Locate the cell with the specified text and output its [X, Y] center coordinate. 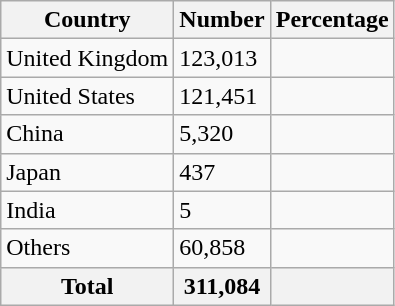
United Kingdom [88, 58]
437 [222, 172]
123,013 [222, 58]
Percentage [332, 20]
Japan [88, 172]
Country [88, 20]
Number [222, 20]
311,084 [222, 286]
Others [88, 248]
United States [88, 96]
India [88, 210]
Total [88, 286]
5 [222, 210]
5,320 [222, 134]
China [88, 134]
121,451 [222, 96]
60,858 [222, 248]
